Find where the given text appears and provide that cell's center as (X, Y) coordinate. 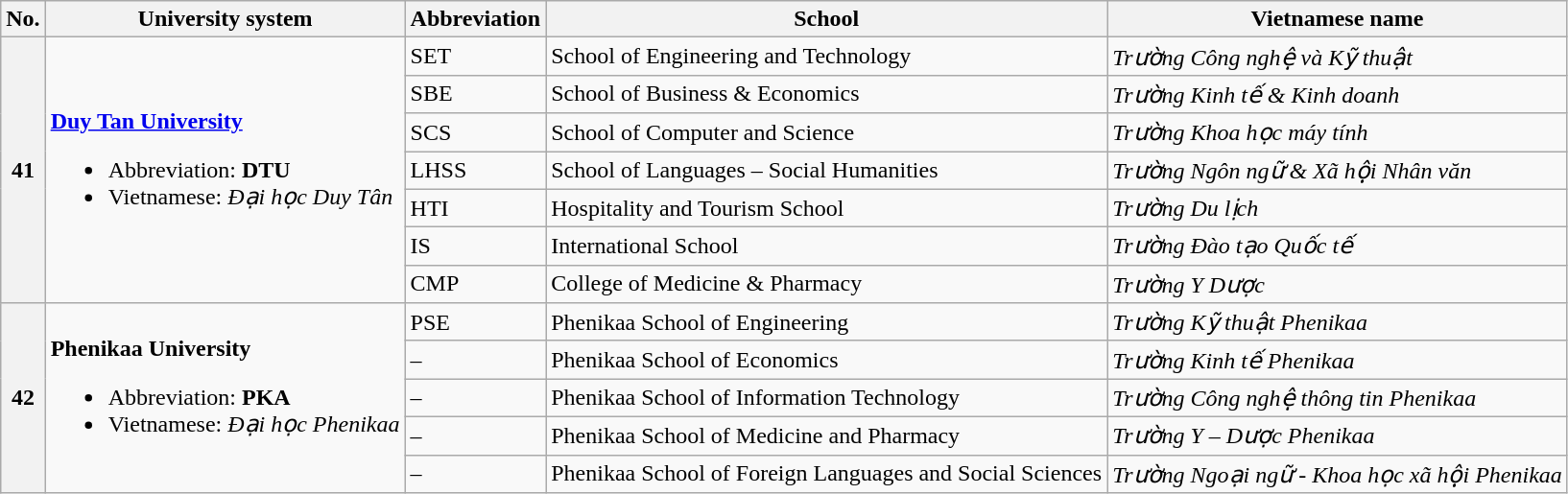
University system (225, 19)
SCS (476, 132)
Trường Công nghệ và Kỹ thuật (1338, 57)
Trường Kỹ thuật Phenikaa (1338, 322)
Trường Khoa học máy tính (1338, 132)
Trường Du lịch (1338, 208)
HTI (476, 208)
Trường Ngoại ngữ - Khoa học xã hội Phenikaa (1338, 474)
School (827, 19)
School of Computer and Science (827, 132)
Trường Kinh tế & Kinh doanh (1338, 94)
LHSS (476, 171)
International School (827, 247)
Trường Kinh tế Phenikaa (1338, 360)
Phenikaa School of Economics (827, 360)
Trường Y – Dược Phenikaa (1338, 435)
PSE (476, 322)
42 (23, 398)
Phenikaa School of Information Technology (827, 398)
Vietnamese name (1338, 19)
Hospitality and Tourism School (827, 208)
College of Medicine & Pharmacy (827, 284)
Duy Tan UniversityAbbreviation: DTUVietnamese: Đại học Duy Tân (225, 171)
Trường Đào tạo Quốc tế (1338, 247)
Abbreviation (476, 19)
SBE (476, 94)
Phenikaa UniversityAbbreviation: PKAVietnamese: Đại học Phenikaa (225, 398)
School of Languages – Social Humanities (827, 171)
No. (23, 19)
Phenikaa School of Foreign Languages and Social Sciences (827, 474)
Phenikaa School of Engineering (827, 322)
Phenikaa School of Medicine and Pharmacy (827, 435)
Trường Ngôn ngữ & Xã hội Nhân văn (1338, 171)
IS (476, 247)
Trường Y Dược (1338, 284)
SET (476, 57)
CMP (476, 284)
School of Business & Economics (827, 94)
School of Engineering and Technology (827, 57)
41 (23, 171)
Trường Công nghệ thông tin Phenikaa (1338, 398)
